Provide the (X, Y) coordinate of the cell's center where the given text is located.  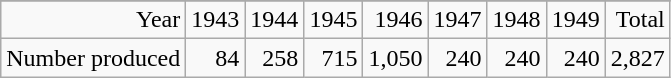
1947 (458, 20)
1949 (576, 20)
1943 (216, 20)
1945 (334, 20)
Total (638, 20)
1,050 (396, 58)
84 (216, 58)
715 (334, 58)
1946 (396, 20)
1948 (516, 20)
258 (274, 58)
2,827 (638, 58)
Year (94, 20)
Number produced (94, 58)
1944 (274, 20)
